For the text-containing cell, return its midpoint in [X, Y] coordinate format. 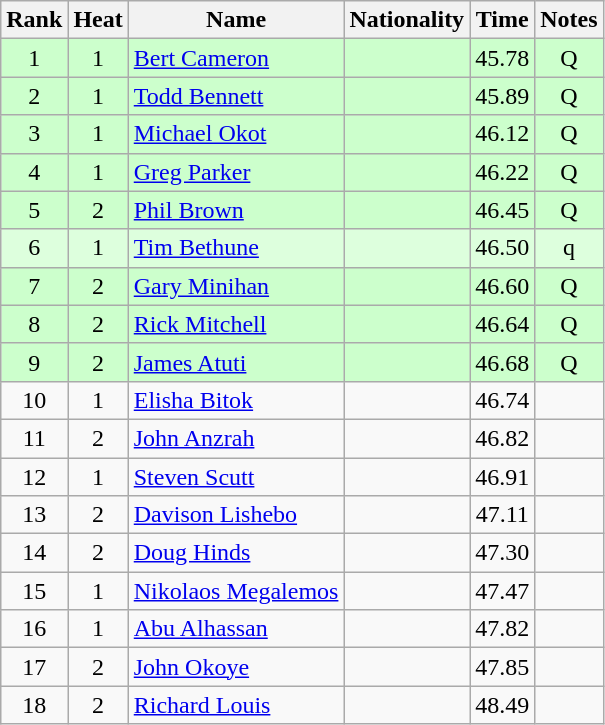
Doug Hinds [236, 553]
47.82 [502, 629]
James Atuti [236, 362]
Rank [34, 20]
7 [34, 286]
47.47 [502, 591]
John Anzrah [236, 438]
46.50 [502, 248]
Elisha Bitok [236, 400]
John Okoye [236, 667]
Time [502, 20]
Heat [98, 20]
Richard Louis [236, 705]
13 [34, 515]
45.89 [502, 96]
16 [34, 629]
45.78 [502, 58]
Gary Minihan [236, 286]
47.85 [502, 667]
47.11 [502, 515]
Nikolaos Megalemos [236, 591]
6 [34, 248]
Phil Brown [236, 210]
48.49 [502, 705]
Bert Cameron [236, 58]
11 [34, 438]
Todd Bennett [236, 96]
Abu Alhassan [236, 629]
8 [34, 324]
46.91 [502, 477]
46.74 [502, 400]
Michael Okot [236, 134]
12 [34, 477]
10 [34, 400]
18 [34, 705]
Nationality [407, 20]
5 [34, 210]
15 [34, 591]
q [569, 248]
14 [34, 553]
9 [34, 362]
46.60 [502, 286]
46.82 [502, 438]
Notes [569, 20]
Davison Lishebo [236, 515]
17 [34, 667]
4 [34, 172]
46.64 [502, 324]
47.30 [502, 553]
46.68 [502, 362]
46.45 [502, 210]
3 [34, 134]
Steven Scutt [236, 477]
46.12 [502, 134]
Greg Parker [236, 172]
Name [236, 20]
46.22 [502, 172]
Tim Bethune [236, 248]
Rick Mitchell [236, 324]
